Locate the cell with the specified text and output its (X, Y) center coordinate. 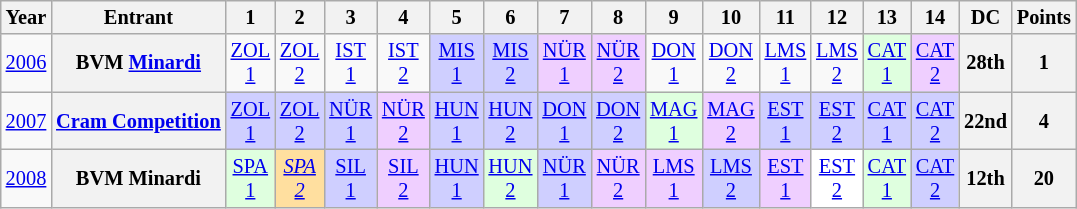
10 (730, 17)
SPA1 (250, 178)
MAG1 (674, 121)
12 (837, 17)
20 (1044, 178)
DC (986, 17)
SIL2 (404, 178)
5 (457, 17)
Cram Competition (138, 121)
2008 (26, 178)
MAG2 (730, 121)
Entrant (138, 17)
13 (887, 17)
2 (300, 17)
3 (350, 17)
Points (1044, 17)
MIS2 (511, 63)
9 (674, 17)
IST2 (404, 63)
2007 (26, 121)
22nd (986, 121)
6 (511, 17)
28th (986, 63)
7 (564, 17)
Year (26, 17)
8 (618, 17)
14 (935, 17)
12th (986, 178)
SIL1 (350, 178)
IST1 (350, 63)
2006 (26, 63)
MIS1 (457, 63)
11 (786, 17)
SPA2 (300, 178)
